From the cell containing the given text, extract its center point as (X, Y) coordinate. 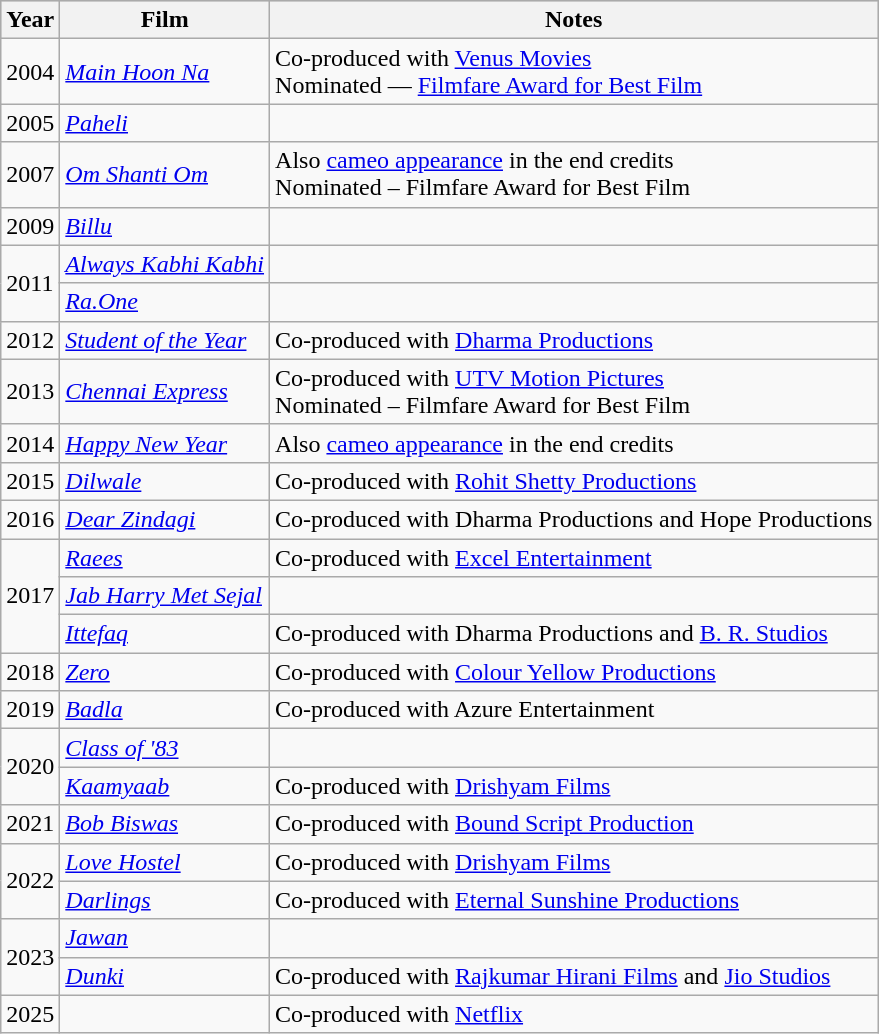
Co-produced with Dharma Productions (574, 340)
Co-produced with Colour Yellow Productions (574, 672)
Film (165, 20)
Ittefaq (165, 634)
Dunki (165, 976)
Om Shanti Om (165, 174)
Bob Biswas (165, 824)
Notes (574, 20)
2025 (30, 1014)
Co-produced with Azure Entertainment (574, 710)
2005 (30, 123)
Co-produced with UTV Motion PicturesNominated – Filmfare Award for Best Film (574, 392)
Jab Harry Met Sejal (165, 596)
Student of the Year (165, 340)
Zero (165, 672)
2011 (30, 283)
Co-produced with Venus MoviesNominated — Filmfare Award for Best Film (574, 72)
2016 (30, 519)
Dear Zindagi (165, 519)
Love Hostel (165, 862)
2009 (30, 226)
2023 (30, 957)
Year (30, 20)
2021 (30, 824)
Co-produced with Eternal Sunshine Productions (574, 900)
2017 (30, 595)
Happy New Year (165, 443)
Chennai Express (165, 392)
Jawan (165, 938)
2004 (30, 72)
Ra.One (165, 302)
Also cameo appearance in the end credits (574, 443)
Co-produced with Rohit Shetty Productions (574, 481)
Darlings (165, 900)
Paheli (165, 123)
Billu (165, 226)
Co-produced with Netflix (574, 1014)
Also cameo appearance in the end creditsNominated – Filmfare Award for Best Film (574, 174)
Always Kabhi Kabhi (165, 264)
2018 (30, 672)
2013 (30, 392)
Co-produced with Bound Script Production (574, 824)
Badla (165, 710)
2019 (30, 710)
Dilwale (165, 481)
2020 (30, 767)
Co-produced with Excel Entertainment (574, 557)
Class of '83 (165, 748)
2015 (30, 481)
Kaamyaab (165, 786)
Co-produced with Dharma Productions and B. R. Studios (574, 634)
Raees (165, 557)
2022 (30, 881)
Co-produced with Rajkumar Hirani Films and Jio Studios (574, 976)
2007 (30, 174)
2014 (30, 443)
Co-produced with Dharma Productions and Hope Productions (574, 519)
Main Hoon Na (165, 72)
2012 (30, 340)
